Extract the (x, y) coordinate from the center of the cell holding the provided text.  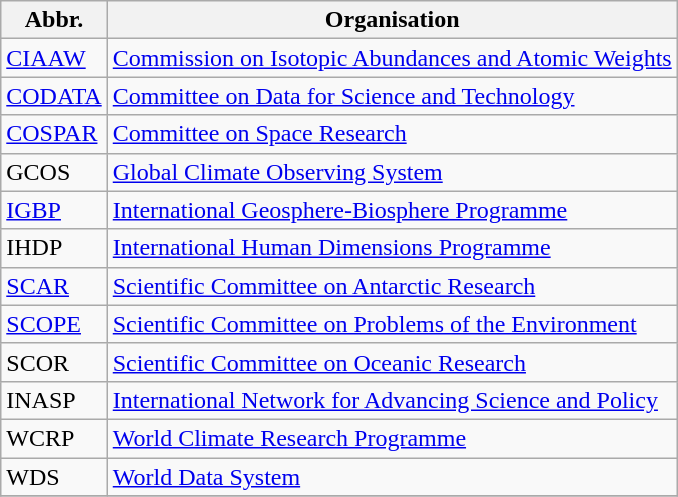
Scientific Committee on Antarctic Research (392, 286)
Organisation (392, 20)
GCOS (54, 172)
Commission on Isotopic Abundances and Atomic Weights (392, 58)
WCRP (54, 438)
SCAR (54, 286)
CODATA (54, 96)
World Climate Research Programme (392, 438)
Committee on Data for Science and Technology (392, 96)
COSPAR (54, 134)
SCOPE (54, 324)
International Network for Advancing Science and Policy (392, 400)
Committee on Space Research (392, 134)
IGBP (54, 210)
International Human Dimensions Programme (392, 248)
Scientific Committee on Problems of the Environment (392, 324)
CIAAW (54, 58)
SCOR (54, 362)
INASP (54, 400)
International Geosphere-Biosphere Programme (392, 210)
WDS (54, 477)
IHDP (54, 248)
World Data System (392, 477)
Global Climate Observing System (392, 172)
Abbr. (54, 20)
Scientific Committee on Oceanic Research (392, 362)
